Determine the (X, Y) coordinate at the center of the cell enclosing the given text.  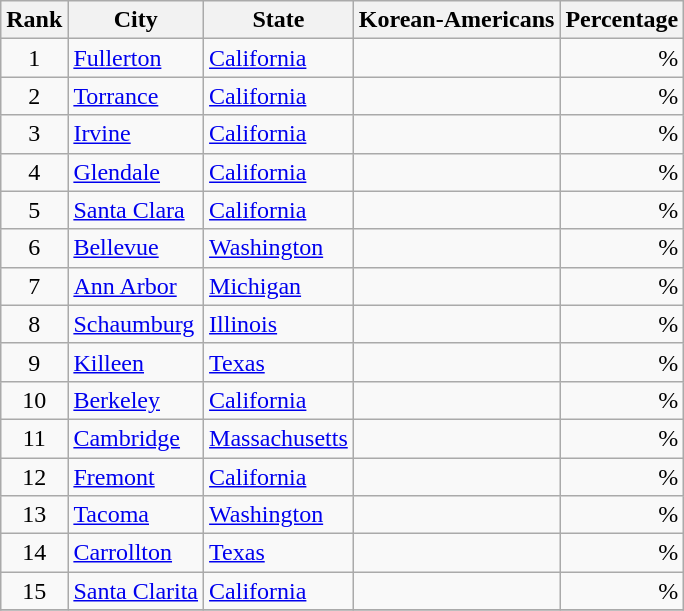
5 (34, 210)
3 (34, 134)
Fremont (136, 477)
4 (34, 172)
Santa Clara (136, 210)
Killeen (136, 362)
State (279, 20)
1 (34, 58)
Ann Arbor (136, 286)
Carrollton (136, 553)
Illinois (279, 324)
12 (34, 477)
Cambridge (136, 438)
Berkeley (136, 400)
13 (34, 515)
Percentage (622, 20)
8 (34, 324)
6 (34, 248)
Santa Clarita (136, 591)
Massachusetts (279, 438)
10 (34, 400)
Torrance (136, 96)
Irvine (136, 134)
Schaumburg (136, 324)
Michigan (279, 286)
2 (34, 96)
Glendale (136, 172)
11 (34, 438)
15 (34, 591)
Bellevue (136, 248)
City (136, 20)
Korean-Americans (456, 20)
7 (34, 286)
14 (34, 553)
9 (34, 362)
Rank (34, 20)
Fullerton (136, 58)
Tacoma (136, 515)
